Extract the (x, y) coordinate from the center of the cell holding the provided text.  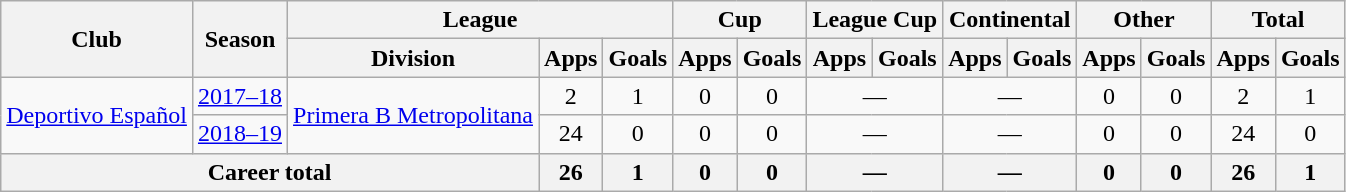
League (480, 20)
Division (414, 58)
Other (1144, 20)
Career total (270, 172)
2017–18 (240, 96)
Cup (740, 20)
Continental (1010, 20)
2018–19 (240, 134)
Deportivo Español (97, 115)
Season (240, 39)
League Cup (875, 20)
Club (97, 39)
Primera B Metropolitana (414, 115)
Total (1278, 20)
